Search for the cell housing the specified text and yield its [x, y] center coordinate. 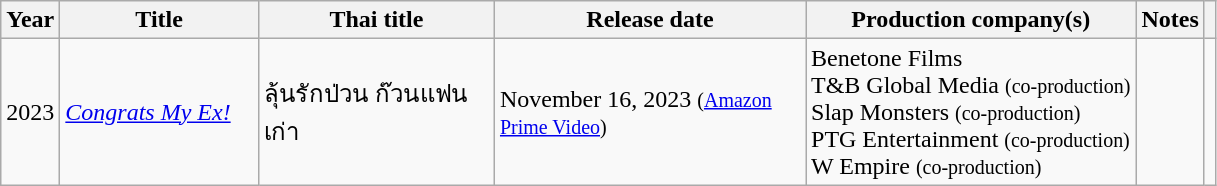
Year [30, 20]
Notes [1170, 20]
Benetone FilmsT&B Global Media (co-production)Slap Monsters (co-production)PTG Entertainment (co-production)W Empire (co-production) [971, 112]
Release date [650, 20]
Congrats My Ex! [160, 112]
Production company(s) [971, 20]
Thai title [376, 20]
November 16, 2023 (Amazon Prime Video) [650, 112]
ลุ้นรักป่วน ก๊วนแฟนเก่า [376, 112]
2023 [30, 112]
Title [160, 20]
